From the cell containing the given text, extract its center point as [x, y] coordinate. 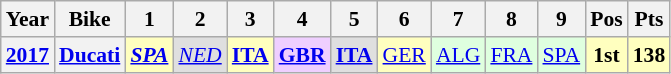
4 [302, 19]
6 [404, 19]
Pts [650, 19]
2 [200, 19]
Bike [90, 19]
3 [250, 19]
5 [354, 19]
7 [458, 19]
138 [650, 55]
2017 [28, 55]
8 [511, 19]
9 [561, 19]
NED [200, 55]
GER [404, 55]
Ducati [90, 55]
FRA [511, 55]
1st [606, 55]
1 [149, 19]
ALG [458, 55]
GBR [302, 55]
Pos [606, 19]
Year [28, 19]
